Return the (x, y) coordinate for the center point of the cell that contains the specified text.  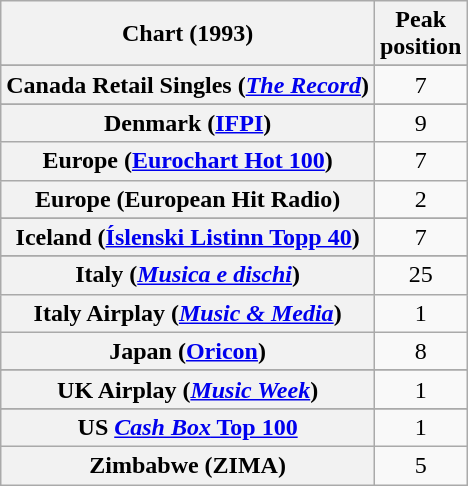
Chart (1993) (188, 34)
Zimbabwe (ZIMA) (188, 465)
8 (420, 351)
Peakposition (420, 34)
9 (420, 123)
25 (420, 275)
Japan (Oricon) (188, 351)
5 (420, 465)
Italy (Musica e dischi) (188, 275)
Denmark (IFPI) (188, 123)
Europe (Eurochart Hot 100) (188, 161)
Iceland (Íslenski Listinn Topp 40) (188, 237)
US Cash Box Top 100 (188, 427)
Canada Retail Singles (The Record) (188, 85)
Italy Airplay (Music & Media) (188, 313)
2 (420, 199)
Europe (European Hit Radio) (188, 199)
UK Airplay (Music Week) (188, 389)
